Detect which cell encompasses the target text, then output its (x, y) center coordinate. 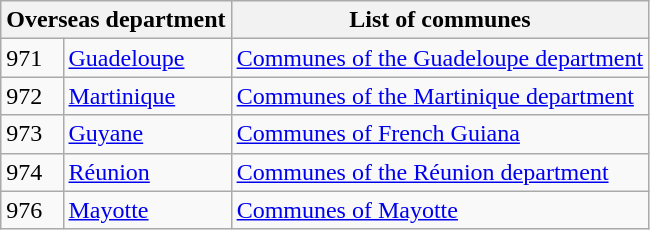
Martinique (147, 96)
Mayotte (147, 210)
Guadeloupe (147, 58)
Communes of French Guiana (440, 134)
971 (32, 58)
973 (32, 134)
Guyane (147, 134)
Communes of Mayotte (440, 210)
974 (32, 172)
Communes of the Martinique department (440, 96)
Réunion (147, 172)
Communes of the Guadeloupe department (440, 58)
976 (32, 210)
Communes of the Réunion department (440, 172)
Overseas department (116, 20)
972 (32, 96)
List of communes (440, 20)
